Provide the (x, y) coordinate of the cell's center where the given text is located.  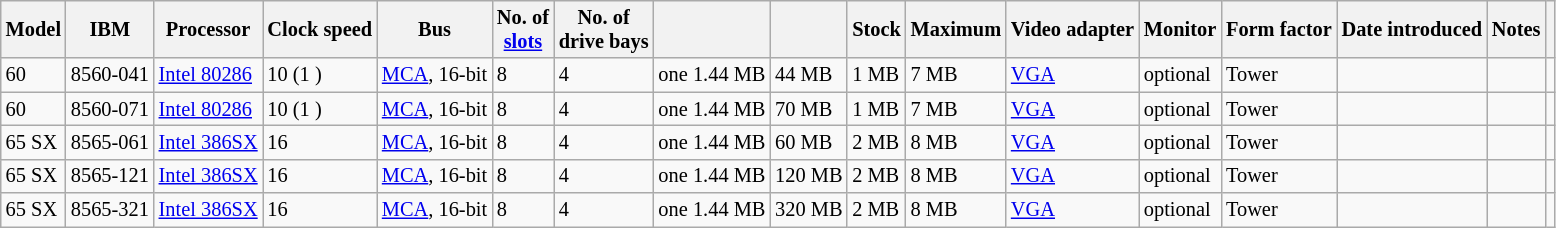
Processor (208, 29)
Form factor (1279, 29)
Video adapter (1072, 29)
Stock (876, 29)
No. ofdrive bays (604, 29)
60 MB (808, 142)
8560-071 (110, 109)
IBM (110, 29)
Bus (434, 29)
Model (34, 29)
320 MB (808, 210)
Notes (1516, 29)
70 MB (808, 109)
44 MB (808, 75)
8565-061 (110, 142)
Monitor (1180, 29)
No. ofslots (523, 29)
8565-321 (110, 210)
Maximum (956, 29)
Clock speed (319, 29)
8560-041 (110, 75)
8565-121 (110, 176)
120 MB (808, 176)
Date introduced (1412, 29)
